Scan for the cell matching the given text and deliver its [x, y] coordinate at center. 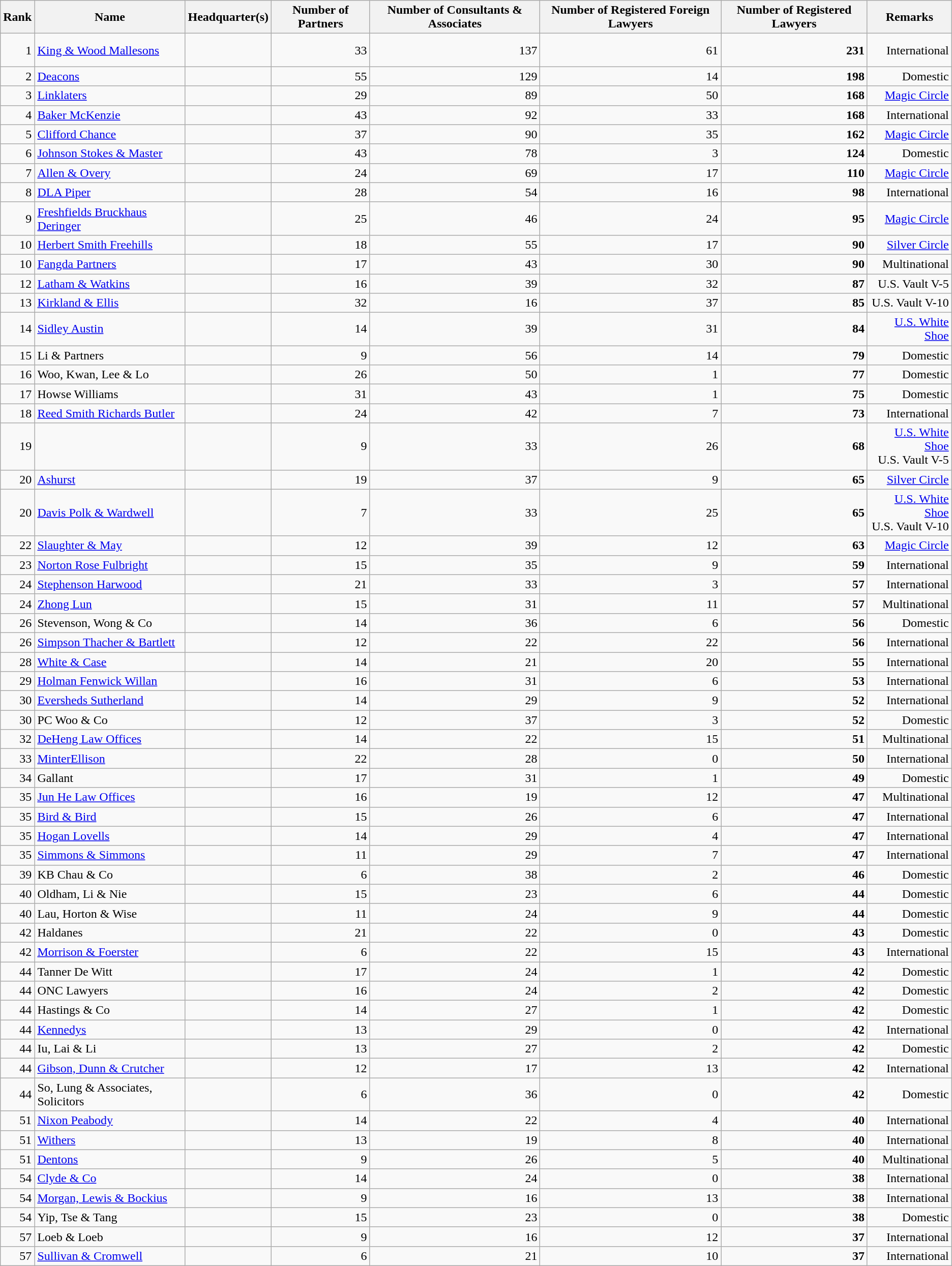
Sidley Austin [110, 329]
U.S. White Shoe [909, 329]
Number of Partners [320, 17]
U.S. Vault V-10 [909, 303]
63 [794, 546]
U.S. Vault V-5 [909, 283]
49 [794, 778]
Stephenson Harwood [110, 584]
Zhong Lun [110, 604]
78 [455, 154]
Remarks [909, 17]
85 [794, 303]
Haldanes [110, 932]
92 [455, 115]
Slaughter & May [110, 546]
Woo, Kwan, Lee & Lo [110, 375]
79 [794, 355]
231 [794, 50]
53 [794, 681]
Headquarter(s) [228, 17]
Hastings & Co [110, 1010]
162 [794, 134]
Fangda Partners [110, 264]
Nixon Peabody [110, 1121]
Oldham, Li & Nie [110, 894]
Johnson Stokes & Master [110, 154]
Linklaters [110, 96]
Withers [110, 1140]
U.S. White ShoeU.S. Vault V-10 [909, 513]
Allen & Overy [110, 173]
Ashurst [110, 479]
Freshfields Bruckhaus Deringer [110, 219]
Dentons [110, 1159]
Holman Fenwick Willan [110, 681]
Name [110, 17]
Simpson Thacher & Bartlett [110, 642]
Rank [17, 17]
Reed Smith Richards Butler [110, 413]
68 [794, 446]
Stevenson, Wong & Co [110, 623]
DeHeng Law Offices [110, 739]
198 [794, 76]
Number of Registered Lawyers [794, 17]
Eversheds Sutherland [110, 701]
Bird & Bird [110, 817]
White & Case [110, 661]
Howse Williams [110, 394]
Number of Registered Foreign Lawyers [631, 17]
Norton Rose Fulbright [110, 565]
124 [794, 154]
PC Woo & Co [110, 720]
Clifford Chance [110, 134]
Deacons [110, 76]
61 [631, 50]
Clyde & Co [110, 1179]
129 [455, 76]
Number of Consultants & Associates [455, 17]
77 [794, 375]
U.S. White ShoeU.S. Vault V-5 [909, 446]
Hogan Lovells [110, 836]
Lau, Horton & Wise [110, 913]
34 [17, 778]
75 [794, 394]
69 [455, 173]
Latham & Watkins [110, 283]
137 [455, 50]
DLA Piper [110, 192]
Kirkland & Ellis [110, 303]
King & Wood Mallesons [110, 50]
Simmons & Simmons [110, 855]
KB Chau & Co [110, 875]
95 [794, 219]
Yip, Tse & Tang [110, 1217]
Gibson, Dunn & Crutcher [110, 1068]
89 [455, 96]
73 [794, 413]
Kennedys [110, 1030]
Herbert Smith Freehills [110, 245]
87 [794, 283]
Morrison & Foerster [110, 952]
Baker McKenzie [110, 115]
Li & Partners [110, 355]
Loeb & Loeb [110, 1237]
Iu, Lai & Li [110, 1049]
Sullivan & Cromwell [110, 1256]
Tanner De Witt [110, 972]
Davis Polk & Wardwell [110, 513]
So, Lung & Associates, Solicitors [110, 1094]
Jun He Law Offices [110, 797]
84 [794, 329]
MinterEllison [110, 759]
98 [794, 192]
Gallant [110, 778]
110 [794, 173]
ONC Lawyers [110, 991]
59 [794, 565]
Morgan, Lewis & Bockius [110, 1198]
